For the text-containing cell, return its midpoint in (x, y) coordinate format. 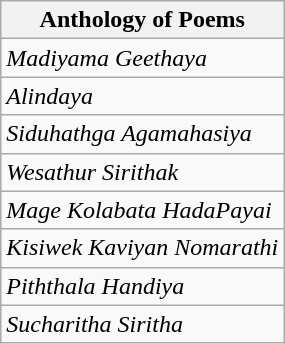
Wesathur Sirithak (142, 172)
Anthology of Poems (142, 20)
Mage Kolabata HadaPayai (142, 210)
Madiyama Geethaya (142, 58)
Piththala Handiya (142, 286)
Kisiwek Kaviyan Nomarathi (142, 248)
Alindaya (142, 96)
Sucharitha Siritha (142, 324)
Siduhathga Agamahasiya (142, 134)
